Output the (x, y) coordinate of the center of the cell containing the given text.  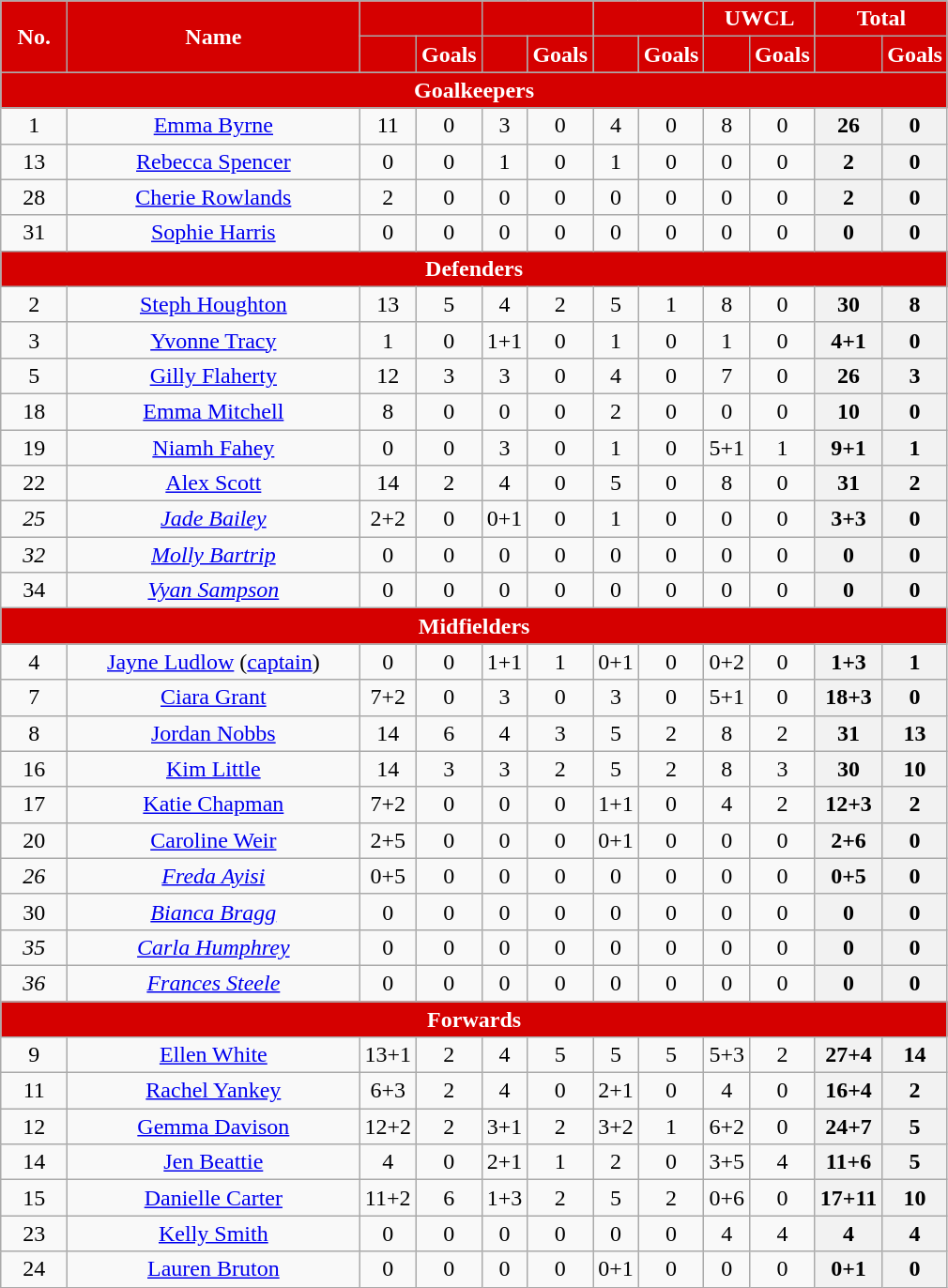
Ciara Grant (214, 698)
Freda Ayisi (214, 876)
11+6 (849, 1162)
No. (34, 37)
34 (34, 590)
Ellen White (214, 1055)
24+7 (849, 1127)
Jen Beattie (214, 1162)
Total (880, 19)
20 (34, 840)
Danielle Carter (214, 1198)
3+2 (616, 1127)
UWCL (759, 19)
11+2 (389, 1198)
Alex Scott (214, 483)
0+2 (726, 662)
3+3 (849, 519)
Bianca Bragg (214, 912)
Frances Steele (214, 983)
36 (34, 983)
Defenders (475, 268)
Caroline Weir (214, 840)
6+2 (726, 1127)
18+3 (849, 698)
0+6 (726, 1198)
32 (34, 555)
2+5 (389, 840)
Jayne Ludlow (captain) (214, 662)
3+1 (505, 1127)
Steph Houghton (214, 304)
2+2 (389, 519)
13+1 (389, 1055)
Sophie Harris (214, 233)
3+5 (726, 1162)
Jordan Nobbs (214, 733)
Kelly Smith (214, 1234)
Forwards (475, 1019)
24 (34, 1269)
Rachel Yankey (214, 1091)
17 (34, 805)
17+11 (849, 1198)
22 (34, 483)
Molly Bartrip (214, 555)
Niamh Fahey (214, 448)
23 (34, 1234)
28 (34, 197)
16+4 (849, 1091)
6+3 (389, 1091)
Gemma Davison (214, 1127)
18 (34, 411)
19 (34, 448)
16 (34, 769)
Jade Bailey (214, 519)
4+1 (849, 340)
Cherie Rowlands (214, 197)
Name (214, 37)
Kim Little (214, 769)
12+2 (389, 1127)
Yvonne Tracy (214, 340)
35 (34, 947)
Lauren Bruton (214, 1269)
Emma Mitchell (214, 411)
Midfielders (475, 626)
9 (34, 1055)
Gilly Flaherty (214, 376)
2+6 (849, 840)
Vyan Sampson (214, 590)
5+3 (726, 1055)
15 (34, 1198)
25 (34, 519)
9+1 (849, 448)
12+3 (849, 805)
Emma Byrne (214, 126)
27+4 (849, 1055)
Goalkeepers (475, 90)
Carla Humphrey (214, 947)
Rebecca Spencer (214, 161)
Katie Chapman (214, 805)
